Pinpoint the cell where the given text exists, returning its [X, Y] midpoint coordinate. 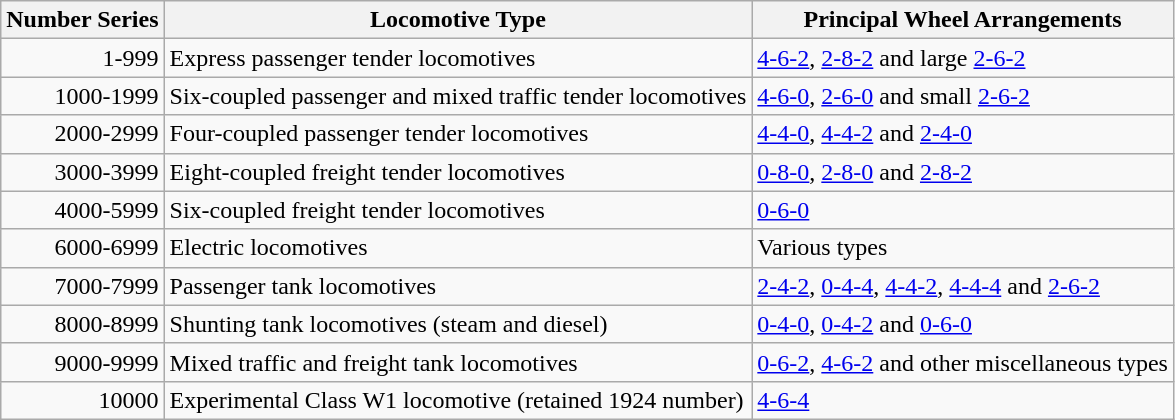
Six-coupled passenger and mixed traffic tender locomotives [458, 96]
Experimental Class W1 locomotive (retained 1924 number) [458, 400]
1-999 [82, 58]
1000-1999 [82, 96]
0-4-0, 0-4-2 and 0-6-0 [963, 324]
2000-2999 [82, 134]
0-6-0 [963, 210]
Number Series [82, 20]
3000-3999 [82, 172]
Various types [963, 248]
Four-coupled passenger tender locomotives [458, 134]
Express passenger tender locomotives [458, 58]
8000-8999 [82, 324]
9000-9999 [82, 362]
Principal Wheel Arrangements [963, 20]
Eight-coupled freight tender locomotives [458, 172]
Electric locomotives [458, 248]
4-6-0, 2-6-0 and small 2-6-2 [963, 96]
Shunting tank locomotives (steam and diesel) [458, 324]
0-8-0, 2-8-0 and 2-8-2 [963, 172]
Passenger tank locomotives [458, 286]
4-6-2, 2-8-2 and large 2-6-2 [963, 58]
4-6-4 [963, 400]
10000 [82, 400]
4-4-0, 4-4-2 and 2-4-0 [963, 134]
7000-7999 [82, 286]
Mixed traffic and freight tank locomotives [458, 362]
4000-5999 [82, 210]
Locomotive Type [458, 20]
Six-coupled freight tender locomotives [458, 210]
0-6-2, 4-6-2 and other miscellaneous types [963, 362]
2-4-2, 0-4-4, 4-4-2, 4-4-4 and 2-6-2 [963, 286]
6000-6999 [82, 248]
